For the text-containing cell, return its midpoint in (X, Y) coordinate format. 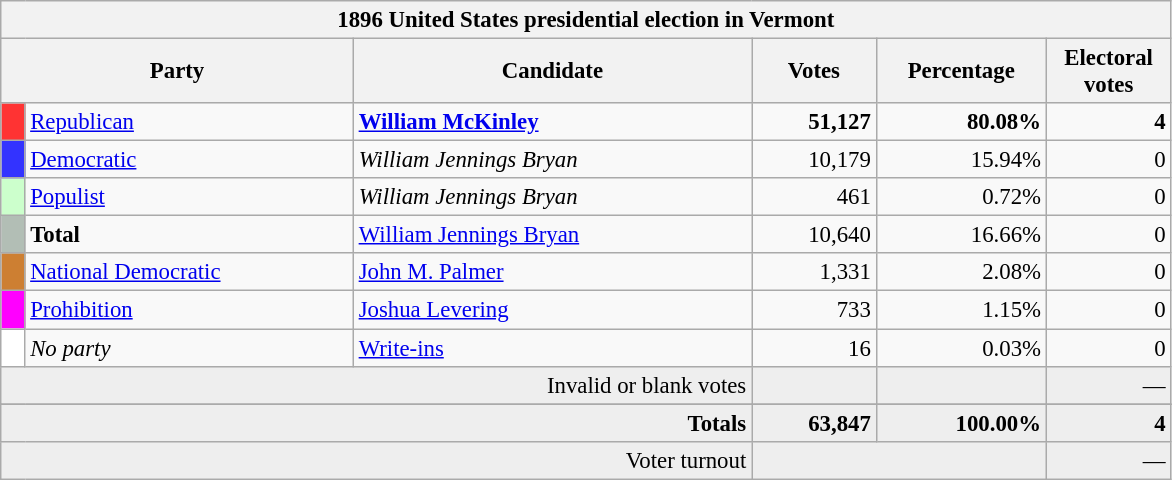
2.08% (961, 273)
Voter turnout (376, 460)
Electoral votes (1108, 72)
15.94% (961, 160)
0.03% (961, 348)
No party (189, 348)
John M. Palmer (552, 273)
733 (814, 310)
63,847 (814, 423)
National Democratic (189, 273)
10,640 (814, 235)
16 (814, 348)
Republican (189, 122)
William McKinley (552, 122)
Percentage (961, 72)
0.72% (961, 197)
1896 United States presidential election in Vermont (586, 20)
1.15% (961, 310)
1,331 (814, 273)
Joshua Levering (552, 310)
Votes (814, 72)
Party (178, 72)
Candidate (552, 72)
16.66% (961, 235)
Write-ins (552, 348)
Democratic (189, 160)
461 (814, 197)
Populist (189, 197)
Prohibition (189, 310)
80.08% (961, 122)
Totals (376, 423)
Total (189, 235)
100.00% (961, 423)
51,127 (814, 122)
10,179 (814, 160)
Invalid or blank votes (376, 385)
